Scan for the cell matching the given text and deliver its (x, y) coordinate at center. 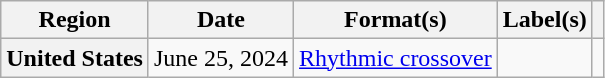
Format(s) (396, 20)
June 25, 2024 (220, 58)
United States (75, 58)
Label(s) (544, 20)
Date (220, 20)
Rhythmic crossover (396, 58)
Region (75, 20)
